For the text-containing cell, return its midpoint in (X, Y) coordinate format. 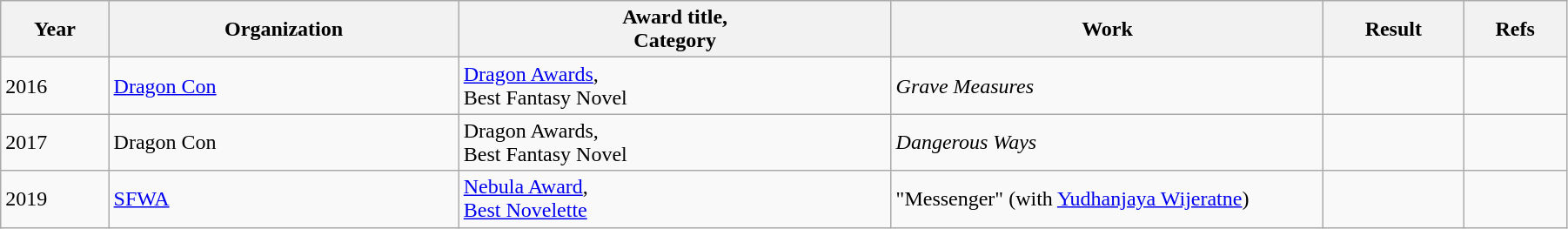
"Messenger" (with Yudhanjaya Wijeratne) (1107, 199)
Dangerous Ways (1107, 143)
2019 (55, 199)
SFWA (284, 199)
Grave Measures (1107, 85)
Result (1394, 30)
Work (1107, 30)
Award title,Category (675, 30)
Year (55, 30)
Refs (1516, 30)
2016 (55, 85)
Nebula Award,Best Novelette (675, 199)
2017 (55, 143)
Organization (284, 30)
